Pinpoint the cell where the given text exists, returning its [X, Y] midpoint coordinate. 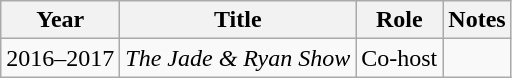
Year [60, 20]
Role [400, 20]
The Jade & Ryan Show [238, 58]
Title [238, 20]
Notes [477, 20]
2016–2017 [60, 58]
Co-host [400, 58]
